Detect which cell encompasses the target text, then output its (X, Y) center coordinate. 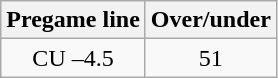
CU –4.5 (74, 58)
Over/under (210, 20)
51 (210, 58)
Pregame line (74, 20)
